Pinpoint the cell where the given text exists, returning its [X, Y] midpoint coordinate. 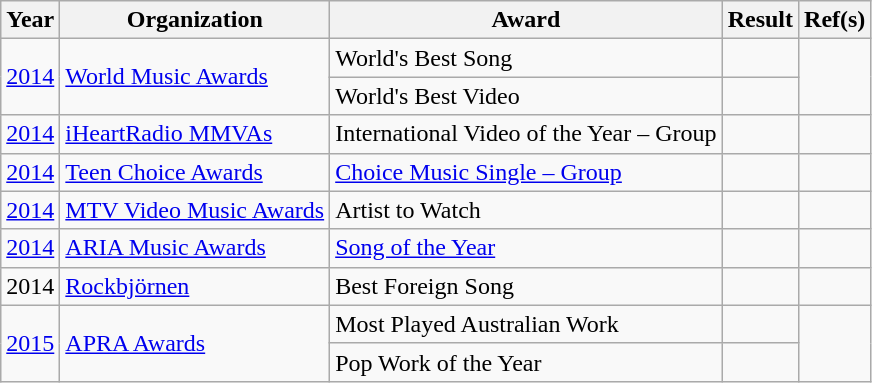
Ref(s) [835, 20]
Result [760, 20]
Award [526, 20]
World Music Awards [195, 77]
APRA Awards [195, 343]
ARIA Music Awards [195, 248]
World's Best Video [526, 96]
Year [30, 20]
iHeartRadio MMVAs [195, 134]
Choice Music Single – Group [526, 172]
World's Best Song [526, 58]
Song of the Year [526, 248]
Rockbjörnen [195, 286]
Most Played Australian Work [526, 324]
Organization [195, 20]
Teen Choice Awards [195, 172]
2015 [30, 343]
Artist to Watch [526, 210]
International Video of the Year – Group [526, 134]
Pop Work of the Year [526, 362]
MTV Video Music Awards [195, 210]
Best Foreign Song [526, 286]
